Find where the given text appears and provide that cell's center as [x, y] coordinate. 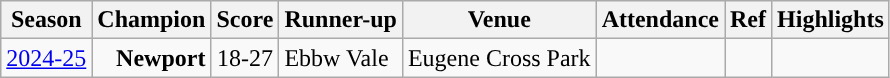
Venue [499, 20]
Newport [152, 58]
Ref [748, 20]
Season [46, 20]
Champion [152, 20]
Runner-up [341, 20]
2024-25 [46, 58]
18-27 [245, 58]
Ebbw Vale [341, 58]
Highlights [831, 20]
Score [245, 20]
Attendance [660, 20]
Eugene Cross Park [499, 58]
